Detect which cell encompasses the target text, then output its [X, Y] center coordinate. 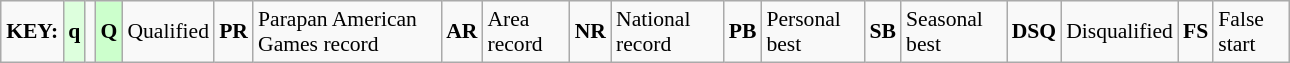
Qualified [168, 32]
AR [462, 32]
SB [884, 32]
National record [668, 32]
q [74, 32]
Area record [526, 32]
PB [743, 32]
Parapan American Games record [347, 32]
PR [234, 32]
False start [1251, 32]
Seasonal best [954, 32]
KEY: [32, 32]
Personal best [812, 32]
Q [108, 32]
DSQ [1034, 32]
Disqualified [1120, 32]
FS [1196, 32]
NR [590, 32]
